Search for the cell housing the specified text and yield its (X, Y) center coordinate. 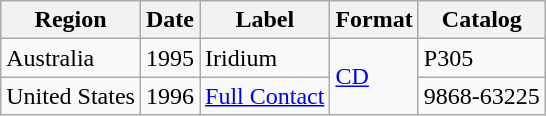
Format (374, 20)
P305 (482, 58)
Region (71, 20)
9868-63225 (482, 96)
Australia (71, 58)
Full Contact (265, 96)
Label (265, 20)
Iridium (265, 58)
Catalog (482, 20)
Date (170, 20)
United States (71, 96)
CD (374, 77)
1995 (170, 58)
1996 (170, 96)
